Find where the given text appears and provide that cell's center as [X, Y] coordinate. 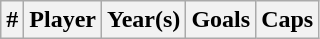
Year(s) [144, 20]
Player [63, 20]
Goals [221, 20]
Caps [288, 20]
# [12, 20]
